Find where the given text appears and provide that cell's center as (X, Y) coordinate. 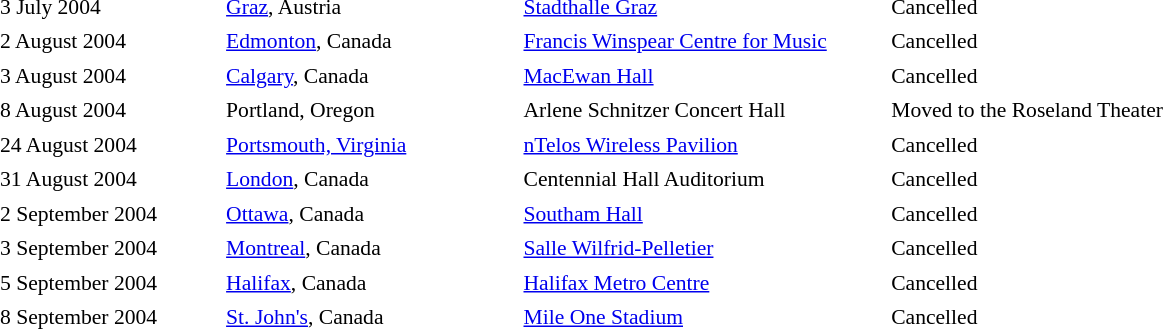
Calgary, Canada (370, 76)
London, Canada (370, 180)
Francis Winspear Centre for Music (702, 42)
Salle Wilfrid-Pelletier (702, 248)
Arlene Schnitzer Concert Hall (702, 110)
Montreal, Canada (370, 248)
Southam Hall (702, 214)
Halifax Metro Centre (702, 283)
Halifax, Canada (370, 283)
Centennial Hall Auditorium (702, 180)
MacEwan Hall (702, 76)
Ottawa, Canada (370, 214)
Portland, Oregon (370, 110)
Portsmouth, Virginia (370, 145)
Edmonton, Canada (370, 42)
nTelos Wireless Pavilion (702, 145)
